Search for the cell housing the specified text and yield its (x, y) center coordinate. 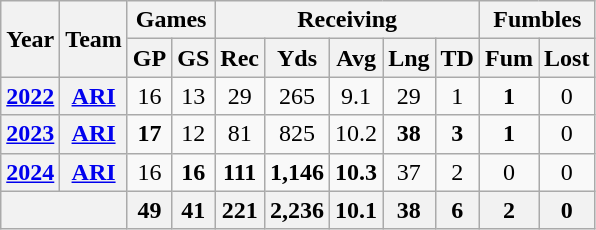
Fumbles (536, 20)
GP (149, 58)
Games (170, 20)
3 (457, 134)
1,146 (298, 172)
12 (194, 134)
Receiving (348, 20)
Fum (508, 58)
Year (30, 39)
265 (298, 96)
Team (94, 39)
81 (240, 134)
Yds (298, 58)
49 (149, 210)
2024 (30, 172)
10.1 (356, 210)
2023 (30, 134)
13 (194, 96)
Lost (567, 58)
17 (149, 134)
41 (194, 210)
10.3 (356, 172)
Avg (356, 58)
2022 (30, 96)
2,236 (298, 210)
37 (409, 172)
9.1 (356, 96)
Rec (240, 58)
825 (298, 134)
6 (457, 210)
GS (194, 58)
221 (240, 210)
TD (457, 58)
111 (240, 172)
Lng (409, 58)
10.2 (356, 134)
